Identify which cell holds the provided text, then report its (X, Y) central coordinate. 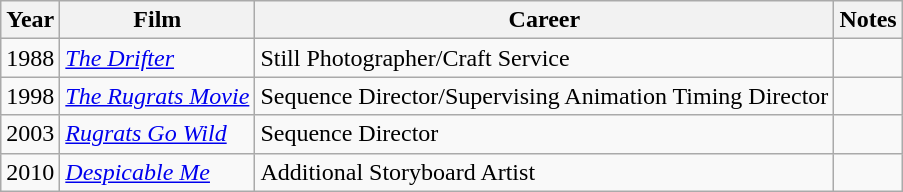
1998 (30, 96)
Career (544, 20)
1988 (30, 58)
Still Photographer/Craft Service (544, 58)
Sequence Director (544, 134)
2003 (30, 134)
Additional Storyboard Artist (544, 172)
Despicable Me (158, 172)
Rugrats Go Wild (158, 134)
Year (30, 20)
The Drifter (158, 58)
Sequence Director/Supervising Animation Timing Director (544, 96)
The Rugrats Movie (158, 96)
Film (158, 20)
2010 (30, 172)
Notes (868, 20)
